Find where the given text appears and provide that cell's center as [X, Y] coordinate. 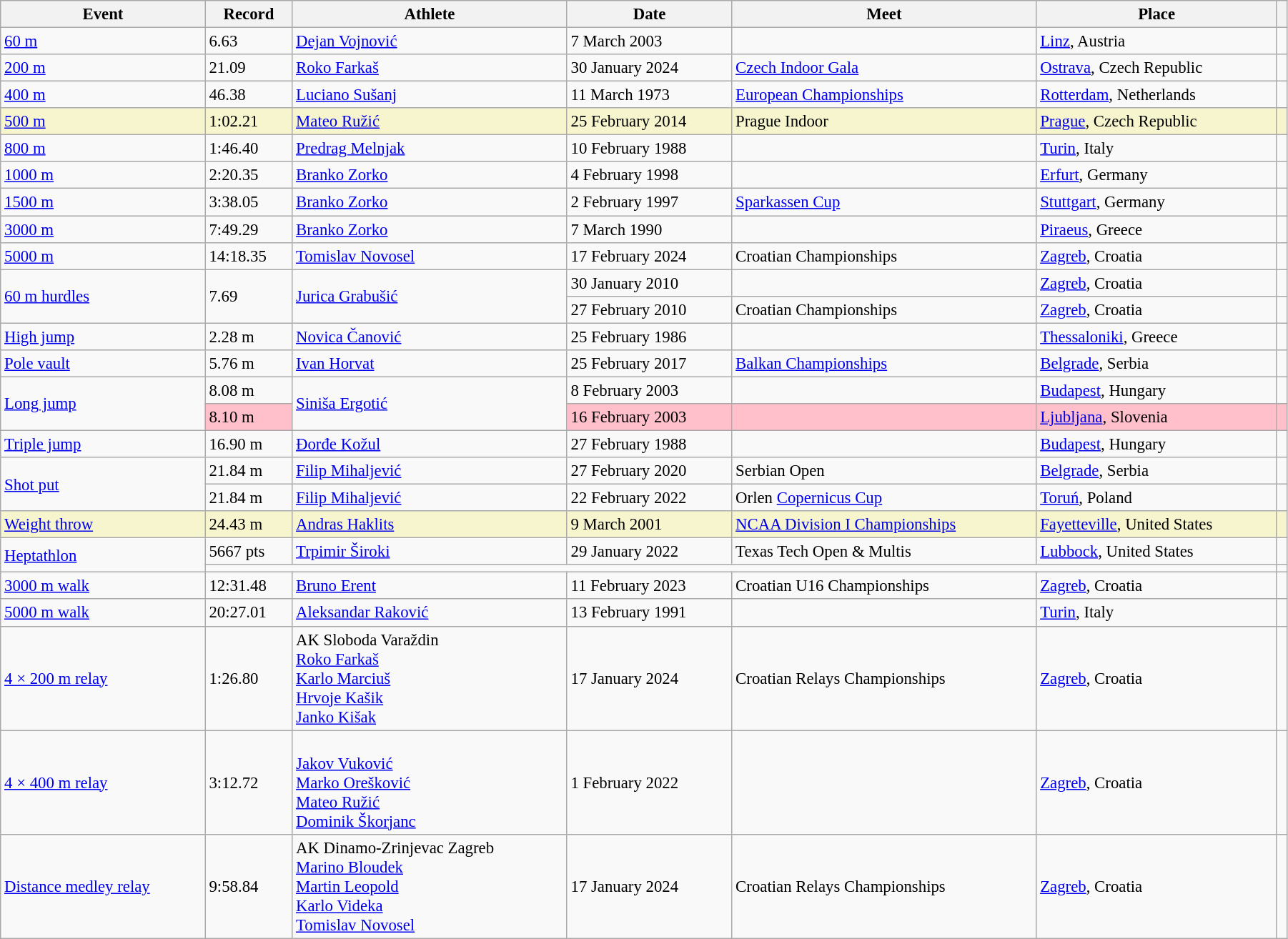
Balkan Championships [884, 364]
Orlen Copernicus Cup [884, 498]
12:31.48 [249, 586]
Predrag Melnjak [430, 149]
Linz, Austria [1156, 41]
46.38 [249, 95]
1 February 2022 [649, 782]
Meet [884, 14]
3000 m walk [103, 586]
1000 m [103, 175]
Thessaloniki, Greece [1156, 337]
2:20.35 [249, 175]
4 × 200 m relay [103, 678]
5000 m walk [103, 613]
4 × 400 m relay [103, 782]
8.08 m [249, 390]
Jakov VukovićMarko OreškovićMateo RužićDominik Škorjanc [430, 782]
Pole vault [103, 364]
16.90 m [249, 444]
Serbian Open [884, 471]
High jump [103, 337]
60 m [103, 41]
16 February 2003 [649, 417]
Shot put [103, 485]
Trpimir Široki [430, 552]
Date [649, 14]
22 February 2022 [649, 498]
1500 m [103, 202]
Đorđe Kožul [430, 444]
30 January 2024 [649, 68]
Triple jump [103, 444]
Dejan Vojnović [430, 41]
14:18.35 [249, 256]
Mateo Ružić [430, 121]
Aleksandar Raković [430, 613]
10 February 1988 [649, 149]
27 February 1988 [649, 444]
1:26.80 [249, 678]
Czech Indoor Gala [884, 68]
Bruno Erent [430, 586]
400 m [103, 95]
2 February 1997 [649, 202]
Andras Haklits [430, 525]
Event [103, 14]
Toruń, Poland [1156, 498]
60 m hurdles [103, 296]
Luciano Sušanj [430, 95]
Weight throw [103, 525]
5667 pts [249, 552]
5.76 m [249, 364]
Tomislav Novosel [430, 256]
Ostrava, Czech Republic [1156, 68]
Jurica Grabušić [430, 296]
Siniša Ergotić [430, 403]
800 m [103, 149]
Heptathlon [103, 555]
Distance medley relay [103, 886]
Ivan Horvat [430, 364]
2.28 m [249, 337]
Athlete [430, 14]
Croatian U16 Championships [884, 586]
Fayetteville, United States [1156, 525]
8.10 m [249, 417]
Texas Tech Open & Multis [884, 552]
7 March 1990 [649, 229]
Record [249, 14]
Lubbock, United States [1156, 552]
500 m [103, 121]
Stuttgart, Germany [1156, 202]
3:12.72 [249, 782]
200 m [103, 68]
7:49.29 [249, 229]
7 March 2003 [649, 41]
AK Dinamo-Zrinjevac ZagrebMarino BloudekMartin LeopoldKarlo VidekaTomislav Novosel [430, 886]
European Championships [884, 95]
Place [1156, 14]
4 February 1998 [649, 175]
Erfurt, Germany [1156, 175]
27 February 2020 [649, 471]
17 February 2024 [649, 256]
Prague Indoor [884, 121]
Novica Čanović [430, 337]
9 March 2001 [649, 525]
NCAA Division I Championships [884, 525]
9:58.84 [249, 886]
13 February 1991 [649, 613]
30 January 2010 [649, 283]
25 February 2014 [649, 121]
29 January 2022 [649, 552]
7.69 [249, 296]
11 March 1973 [649, 95]
25 February 1986 [649, 337]
Prague, Czech Republic [1156, 121]
27 February 2010 [649, 309]
1:46.40 [249, 149]
Roko Farkaš [430, 68]
Piraeus, Greece [1156, 229]
Sparkassen Cup [884, 202]
AK Sloboda VaraždinRoko FarkašKarlo MarciušHrvoje KašikJanko Kišak [430, 678]
24.43 m [249, 525]
3:38.05 [249, 202]
5000 m [103, 256]
8 February 2003 [649, 390]
21.09 [249, 68]
1:02.21 [249, 121]
11 February 2023 [649, 586]
Rotterdam, Netherlands [1156, 95]
25 February 2017 [649, 364]
Ljubljana, Slovenia [1156, 417]
3000 m [103, 229]
20:27.01 [249, 613]
6.63 [249, 41]
Long jump [103, 403]
